Pinpoint the cell where the given text exists, returning its (X, Y) midpoint coordinate. 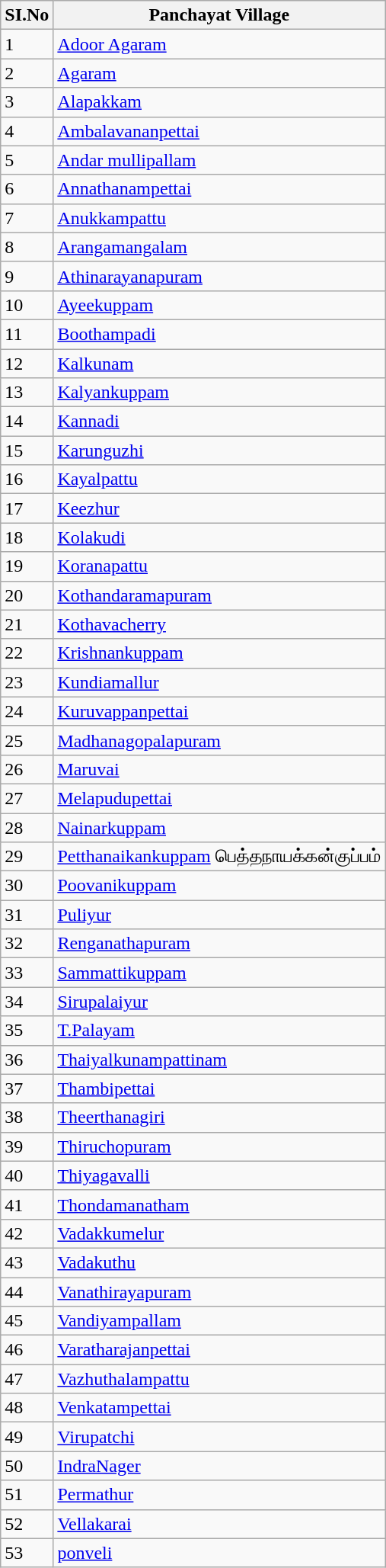
33 (27, 973)
Vadakkumelur (219, 1233)
40 (27, 1175)
47 (27, 1379)
ponveli (219, 1553)
Koranapattu (219, 566)
Thiyagavalli (219, 1175)
Vellakarai (219, 1524)
Anukkampattu (219, 218)
34 (27, 1002)
25 (27, 740)
Kundiamallur (219, 682)
Athinarayanapuram (219, 276)
42 (27, 1233)
48 (27, 1408)
50 (27, 1466)
Keezhur (219, 508)
Kannadi (219, 422)
Krishnankuppam (219, 653)
Sammattikuppam (219, 973)
Kalyankuppam (219, 393)
49 (27, 1437)
14 (27, 422)
6 (27, 189)
Panchayat Village (219, 15)
Madhanagopalapuram (219, 740)
46 (27, 1350)
41 (27, 1204)
19 (27, 566)
20 (27, 595)
Nainarkuppam (219, 827)
24 (27, 711)
Renganathapuram (219, 944)
Thaiyalkunampattinam (219, 1060)
Kalkunam (219, 364)
Kayalpattu (219, 479)
Sirupalaiyur (219, 1002)
Agaram (219, 73)
13 (27, 393)
Andar mullipallam (219, 160)
31 (27, 915)
51 (27, 1495)
Thiruchopuram (219, 1146)
Annathanampettai (219, 189)
30 (27, 886)
21 (27, 624)
Varatharajanpettai (219, 1350)
9 (27, 276)
15 (27, 451)
Melapudupettai (219, 798)
Vandiyampallam (219, 1321)
Alapakkam (219, 102)
35 (27, 1031)
Vadakuthu (219, 1262)
Thondamanatham (219, 1204)
27 (27, 798)
Adoor Agaram (219, 44)
Theerthanagiri (219, 1117)
17 (27, 508)
4 (27, 131)
3 (27, 102)
Thambipettai (219, 1089)
36 (27, 1060)
Kothavacherry (219, 624)
Vazhuthalampattu (219, 1379)
Venkatampettai (219, 1408)
22 (27, 653)
IndraNager (219, 1466)
52 (27, 1524)
10 (27, 305)
Boothampadi (219, 334)
Kolakudi (219, 537)
45 (27, 1321)
44 (27, 1292)
38 (27, 1117)
16 (27, 479)
Permathur (219, 1495)
28 (27, 827)
18 (27, 537)
T.Palayam (219, 1031)
SI.No (27, 15)
Karunguzhi (219, 451)
Arangamangalam (219, 247)
1 (27, 44)
7 (27, 218)
Poovanikuppam (219, 886)
Maruvai (219, 769)
37 (27, 1089)
43 (27, 1262)
Virupatchi (219, 1437)
26 (27, 769)
11 (27, 334)
8 (27, 247)
Petthanaikankuppam பெத்தநாயக்கன்குப்பம் (219, 857)
53 (27, 1553)
39 (27, 1146)
29 (27, 857)
12 (27, 364)
Vanathirayapuram (219, 1292)
2 (27, 73)
23 (27, 682)
Puliyur (219, 915)
Ayeekuppam (219, 305)
5 (27, 160)
Ambalavananpettai (219, 131)
Kuruvappanpettai (219, 711)
32 (27, 944)
Kothandaramapuram (219, 595)
